Return (x, y) of the center of cell containing provided text 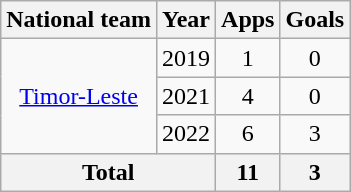
Total (108, 172)
2022 (186, 134)
Apps (248, 20)
6 (248, 134)
2021 (186, 96)
Timor-Leste (79, 96)
1 (248, 58)
National team (79, 20)
Goals (315, 20)
4 (248, 96)
11 (248, 172)
Year (186, 20)
2019 (186, 58)
